Search for the cell housing the specified text and yield its (X, Y) center coordinate. 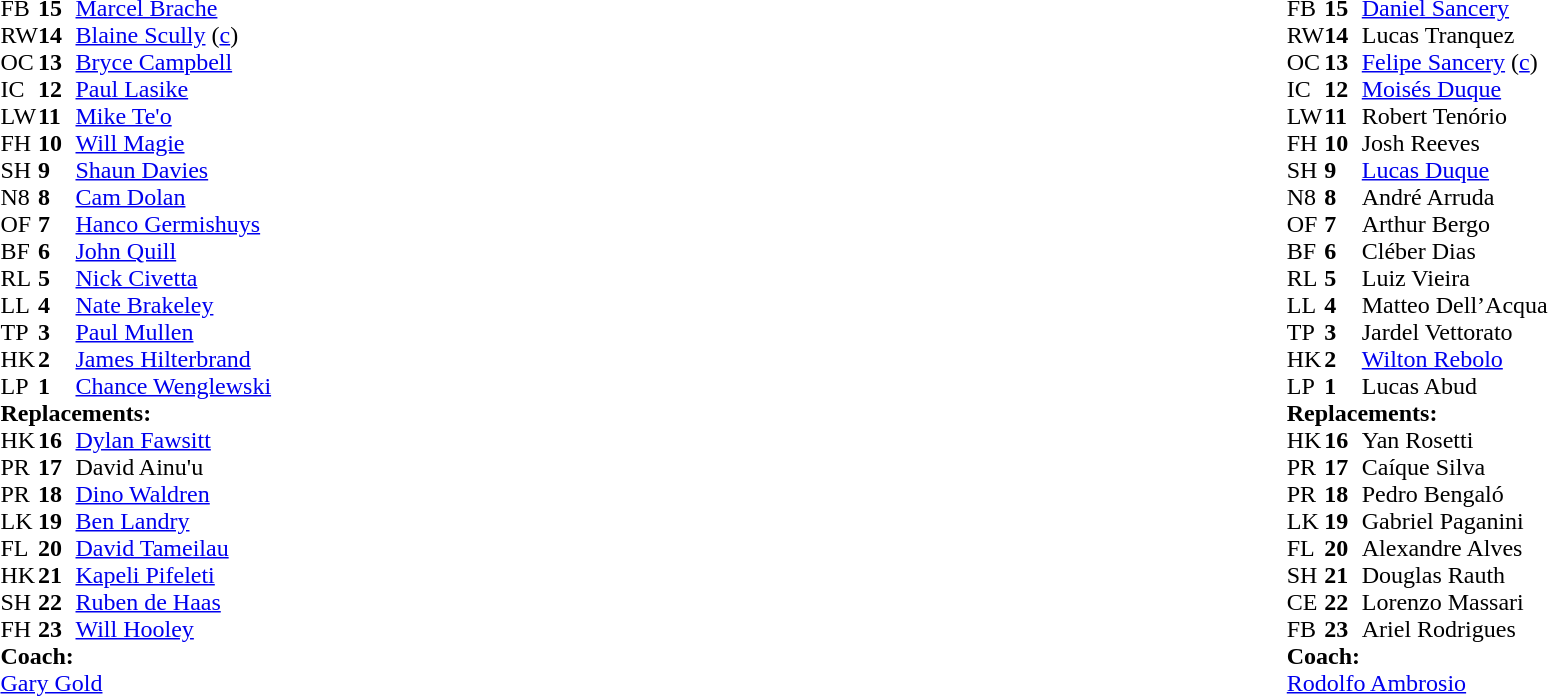
Lucas Tranquez (1455, 36)
Wilton Rebolo (1455, 360)
Luiz Vieira (1455, 278)
Cam Dolan (174, 198)
CE (1306, 602)
Lucas Duque (1455, 170)
Robert Tenório (1455, 116)
Cléber Dias (1455, 252)
Felipe Sancery (c) (1455, 62)
Bryce Campbell (174, 62)
FB (1306, 630)
Matteo Dell’Acqua (1455, 306)
Douglas Rauth (1455, 576)
Mike Te'o (174, 116)
Paul Lasike (174, 90)
Lucas Abud (1455, 386)
James Hilterbrand (174, 360)
David Tameilau (174, 548)
Moisés Duque (1455, 90)
Ben Landry (174, 522)
Paul Mullen (174, 332)
Pedro Bengaló (1455, 494)
Yan Rosetti (1455, 440)
Nate Brakeley (174, 306)
Will Hooley (174, 630)
Chance Wenglewski (174, 386)
Kapeli Pifeleti (174, 576)
Gabriel Paganini (1455, 522)
Alexandre Alves (1455, 548)
Lorenzo Massari (1455, 602)
Hanco Germishuys (174, 224)
John Quill (174, 252)
David Ainu'u (174, 468)
Arthur Bergo (1455, 224)
Ruben de Haas (174, 602)
Dylan Fawsitt (174, 440)
Blaine Scully (c) (174, 36)
Josh Reeves (1455, 144)
Nick Civetta (174, 278)
Ariel Rodrigues (1455, 630)
André Arruda (1455, 198)
Dino Waldren (174, 494)
Will Magie (174, 144)
Jardel Vettorato (1455, 332)
Shaun Davies (174, 170)
Caíque Silva (1455, 468)
